Return the [X, Y] coordinate for the center point of the cell that contains the specified text.  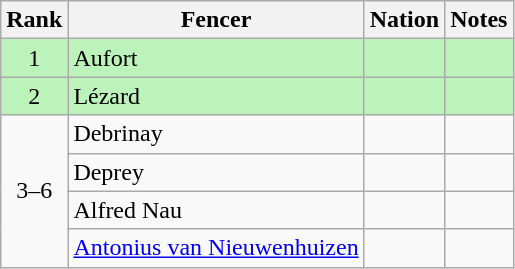
3–6 [34, 191]
Notes [479, 20]
2 [34, 96]
Rank [34, 20]
Aufort [216, 58]
1 [34, 58]
Lézard [216, 96]
Deprey [216, 172]
Alfred Nau [216, 210]
Fencer [216, 20]
Nation [404, 20]
Debrinay [216, 134]
Antonius van Nieuwenhuizen [216, 248]
